Output the [X, Y] coordinate of the center of the cell containing the given text.  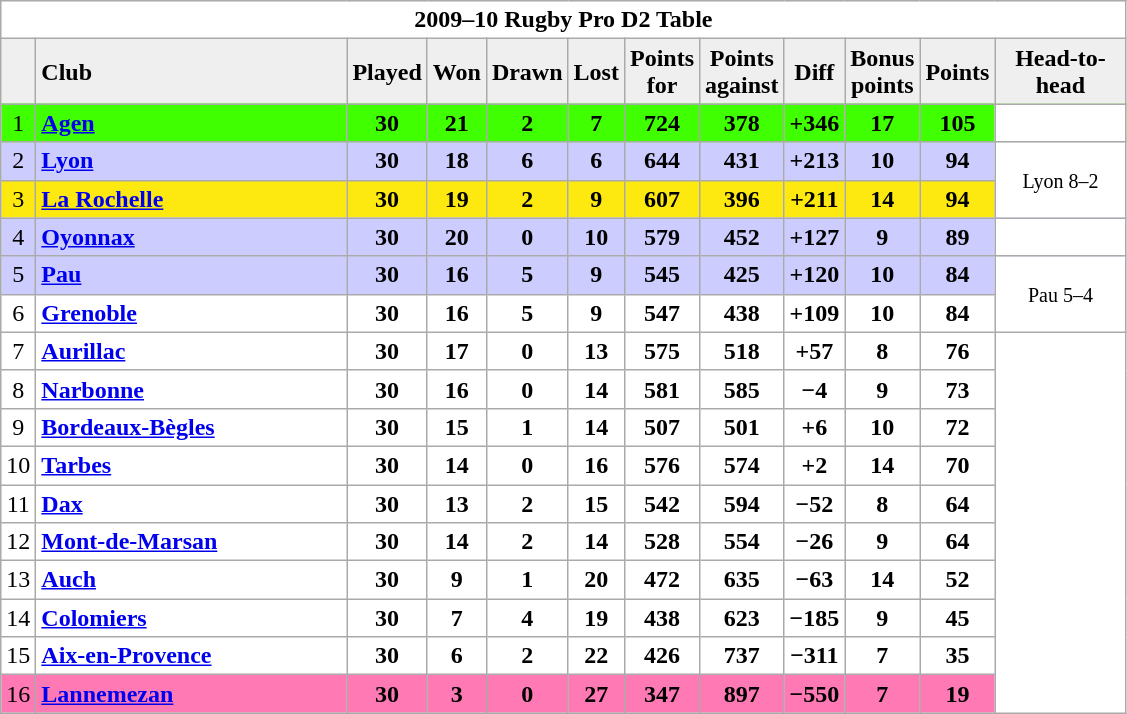
+109 [814, 313]
105 [958, 123]
Points against [742, 72]
431 [742, 161]
518 [742, 351]
542 [662, 503]
−26 [814, 542]
Aix-en-Provence [192, 656]
581 [662, 389]
76 [958, 351]
Grenoble [192, 313]
501 [742, 427]
12 [18, 542]
70 [958, 465]
−52 [814, 503]
Mont-de-Marsan [192, 542]
2009–10 Rugby Pro D2 Table [564, 20]
575 [662, 351]
472 [662, 580]
574 [742, 465]
Pau [192, 275]
Lannemezan [192, 694]
Bonus points [882, 72]
−63 [814, 580]
Pau 5–4 [1060, 294]
La Rochelle [192, 199]
35 [958, 656]
585 [742, 389]
378 [742, 123]
594 [742, 503]
576 [662, 465]
Head-to-head [1060, 72]
Diff [814, 72]
452 [742, 237]
89 [958, 237]
11 [18, 503]
+2 [814, 465]
897 [742, 694]
507 [662, 427]
−4 [814, 389]
73 [958, 389]
52 [958, 580]
724 [662, 123]
Club [192, 72]
27 [596, 694]
+211 [814, 199]
Narbonne [192, 389]
579 [662, 237]
72 [958, 427]
18 [456, 161]
Aurillac [192, 351]
Bordeaux-Bègles [192, 427]
554 [742, 542]
Agen [192, 123]
545 [662, 275]
644 [662, 161]
Won [456, 72]
Lyon [192, 161]
396 [742, 199]
−550 [814, 694]
Colomiers [192, 618]
Drawn [527, 72]
Points for [662, 72]
+127 [814, 237]
22 [596, 656]
+57 [814, 351]
425 [742, 275]
Auch [192, 580]
Lyon 8–2 [1060, 180]
607 [662, 199]
Oyonnax [192, 237]
347 [662, 694]
Lost [596, 72]
+346 [814, 123]
45 [958, 618]
635 [742, 580]
528 [662, 542]
Dax [192, 503]
Points [958, 72]
623 [742, 618]
547 [662, 313]
−185 [814, 618]
+213 [814, 161]
426 [662, 656]
737 [742, 656]
Played [387, 72]
+6 [814, 427]
−311 [814, 656]
Tarbes [192, 465]
21 [456, 123]
+120 [814, 275]
